Search for the cell housing the specified text and yield its [X, Y] center coordinate. 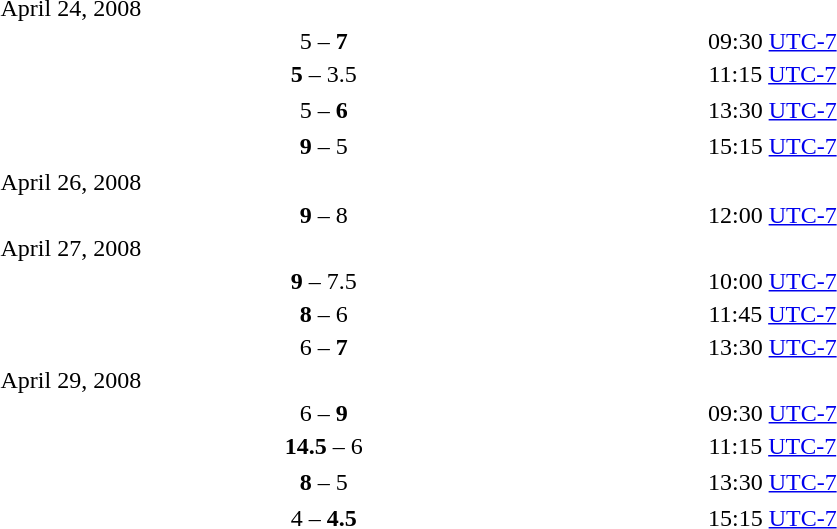
9 – 7.5 [324, 281]
8 – 6 [324, 314]
5 – 7 [324, 41]
14.5 – 6 [324, 446]
9 – 8 [324, 215]
5 – 6 [324, 110]
8 – 5 [324, 482]
6 – 7 [324, 347]
9 – 5 [324, 146]
5 – 3.5 [324, 74]
6 – 9 [324, 413]
